Locate the cell with the specified text and output its [x, y] center coordinate. 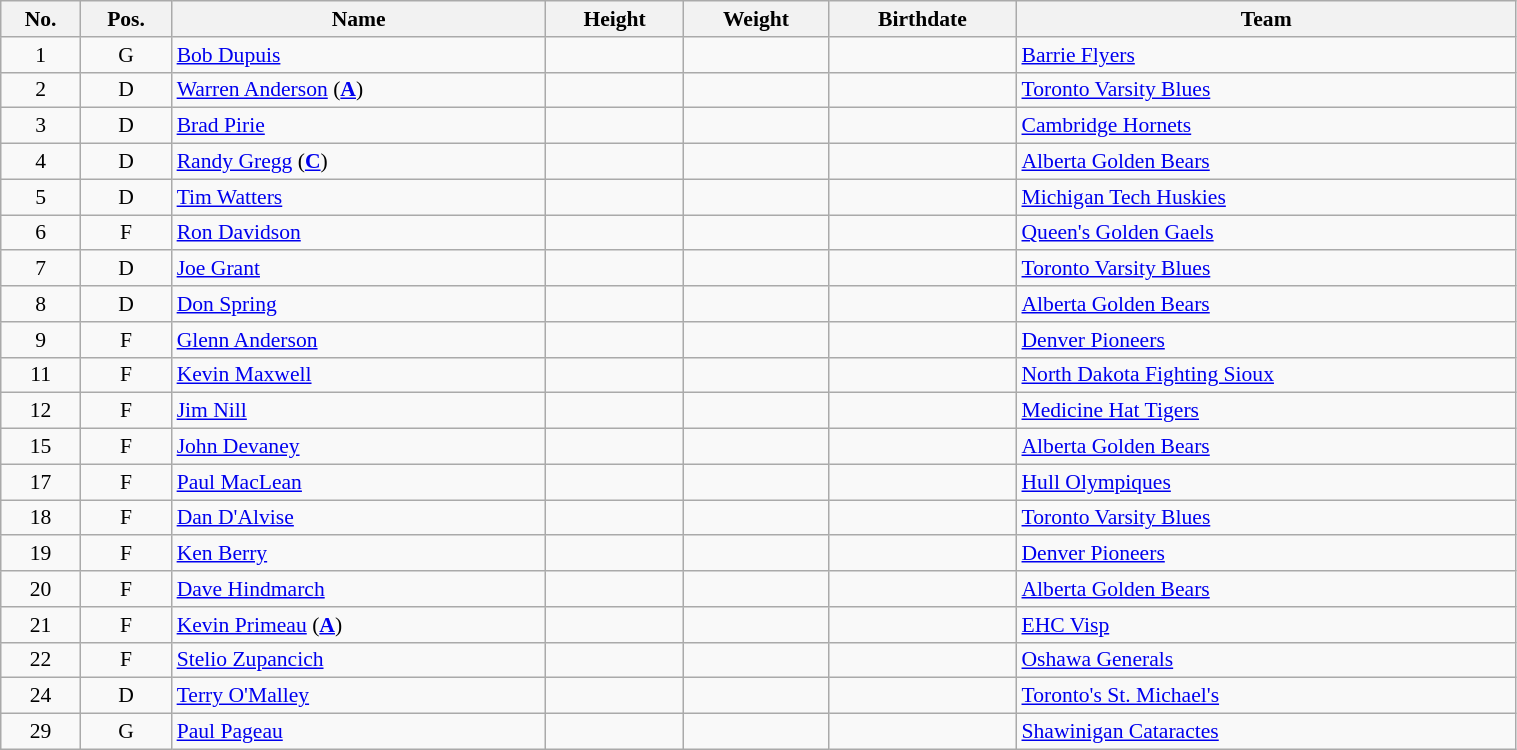
Dave Hindmarch [359, 589]
EHC Visp [1266, 625]
Barrie Flyers [1266, 55]
Height [615, 19]
Oshawa Generals [1266, 660]
Medicine Hat Tigers [1266, 411]
Kevin Primeau (A) [359, 625]
Paul Pageau [359, 732]
Dan D'Alvise [359, 518]
Jim Nill [359, 411]
Warren Anderson (A) [359, 90]
24 [41, 696]
29 [41, 732]
7 [41, 269]
Birthdate [922, 19]
2 [41, 90]
Hull Olympiques [1266, 482]
Michigan Tech Huskies [1266, 197]
Glenn Anderson [359, 340]
12 [41, 411]
1 [41, 55]
Queen's Golden Gaels [1266, 233]
5 [41, 197]
18 [41, 518]
3 [41, 126]
Team [1266, 19]
North Dakota Fighting Sioux [1266, 375]
Weight [756, 19]
11 [41, 375]
Shawinigan Cataractes [1266, 732]
21 [41, 625]
Paul MacLean [359, 482]
20 [41, 589]
No. [41, 19]
8 [41, 304]
Pos. [126, 19]
Terry O'Malley [359, 696]
Brad Pirie [359, 126]
6 [41, 233]
Don Spring [359, 304]
Randy Gregg (C) [359, 162]
Bob Dupuis [359, 55]
17 [41, 482]
9 [41, 340]
Toronto's St. Michael's [1266, 696]
Name [359, 19]
22 [41, 660]
Joe Grant [359, 269]
15 [41, 447]
4 [41, 162]
Cambridge Hornets [1266, 126]
Ken Berry [359, 554]
Kevin Maxwell [359, 375]
Stelio Zupancich [359, 660]
Ron Davidson [359, 233]
Tim Watters [359, 197]
John Devaney [359, 447]
19 [41, 554]
